For the text-containing cell, return its midpoint in [x, y] coordinate format. 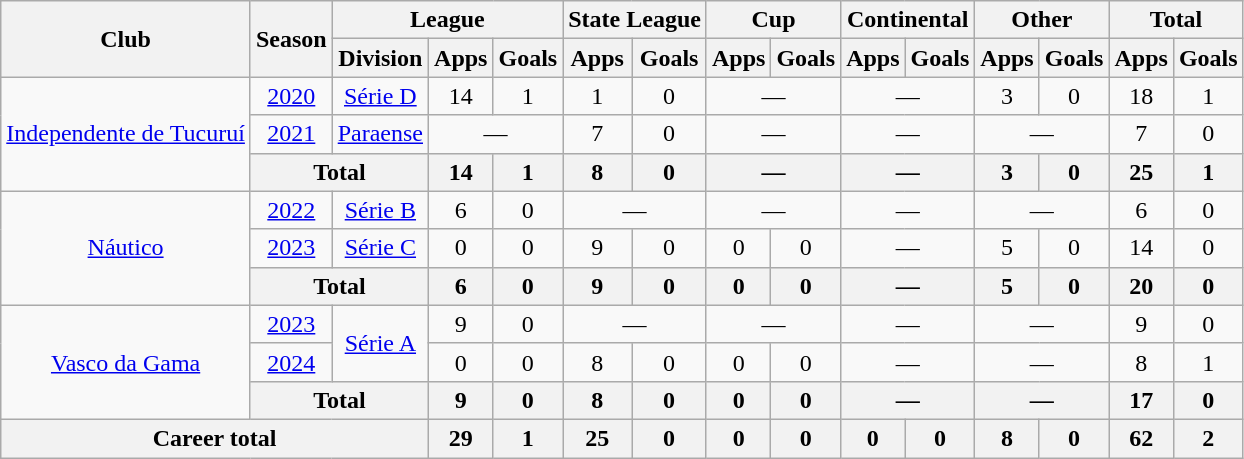
62 [1141, 438]
2 [1208, 438]
Season [291, 39]
17 [1141, 400]
Cup [773, 20]
20 [1141, 286]
Club [126, 39]
Career total [215, 438]
2022 [291, 210]
Série B [380, 210]
Paraense [380, 134]
Série D [380, 96]
Série C [380, 248]
18 [1141, 96]
Division [380, 58]
2024 [291, 362]
Continental [908, 20]
League [448, 20]
Série A [380, 343]
Other [1042, 20]
Vasco da Gama [126, 362]
2021 [291, 134]
Náutico [126, 248]
State League [635, 20]
2020 [291, 96]
29 [461, 438]
Independente de Tucuruí [126, 134]
